Scan for the cell matching the given text and deliver its [x, y] coordinate at center. 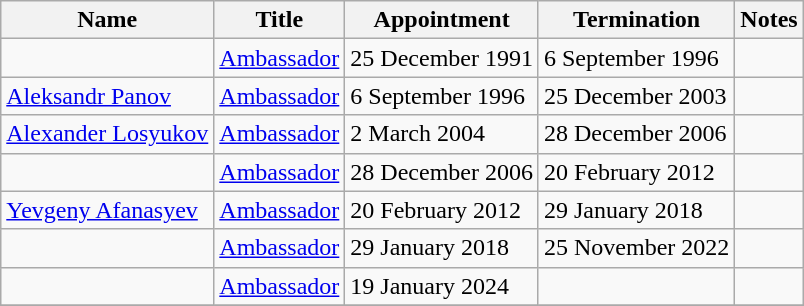
Title [280, 20]
Termination [636, 20]
25 December 2003 [636, 96]
Name [108, 20]
2 March 2004 [442, 134]
25 November 2022 [636, 248]
19 January 2024 [442, 286]
Notes [769, 20]
Aleksandr Panov [108, 96]
25 December 1991 [442, 58]
Yevgeny Afanasyev [108, 210]
Alexander Losyukov [108, 134]
Appointment [442, 20]
